Detect which cell encompasses the target text, then output its (X, Y) center coordinate. 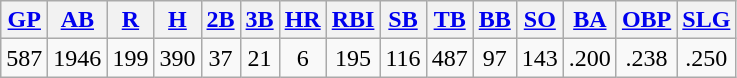
AB (78, 20)
2B (220, 20)
GP (24, 20)
.238 (646, 58)
SB (403, 20)
143 (540, 58)
116 (403, 58)
21 (260, 58)
BB (494, 20)
390 (178, 58)
.200 (590, 58)
BA (590, 20)
HR (302, 20)
OBP (646, 20)
6 (302, 58)
97 (494, 58)
SO (540, 20)
199 (130, 58)
H (178, 20)
37 (220, 58)
.250 (706, 58)
RBI (353, 20)
R (130, 20)
1946 (78, 58)
195 (353, 58)
3B (260, 20)
587 (24, 58)
TB (450, 20)
SLG (706, 20)
487 (450, 58)
